Determine the [x, y] coordinate at the center of the cell enclosing the given text.  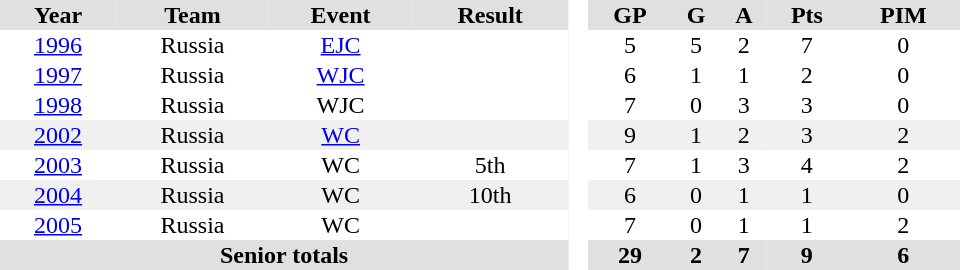
Senior totals [284, 255]
Event [341, 15]
10th [490, 195]
Result [490, 15]
Pts [807, 15]
1997 [58, 75]
1996 [58, 45]
2002 [58, 135]
2004 [58, 195]
Team [192, 15]
29 [630, 255]
A [744, 15]
5th [490, 165]
PIM [904, 15]
Year [58, 15]
2003 [58, 165]
EJC [341, 45]
1998 [58, 105]
4 [807, 165]
G [696, 15]
GP [630, 15]
2005 [58, 225]
